Return (x, y) of the center of cell containing provided text 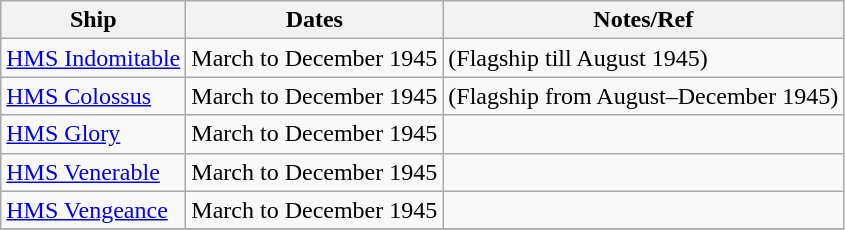
HMS Indomitable (94, 58)
HMS Colossus (94, 96)
(Flagship from August–December 1945) (644, 96)
(Flagship till August 1945) (644, 58)
Ship (94, 20)
HMS Venerable (94, 172)
Dates (314, 20)
Notes/Ref (644, 20)
HMS Glory (94, 134)
HMS Vengeance (94, 210)
